Find where the given text appears and provide that cell's center as [x, y] coordinate. 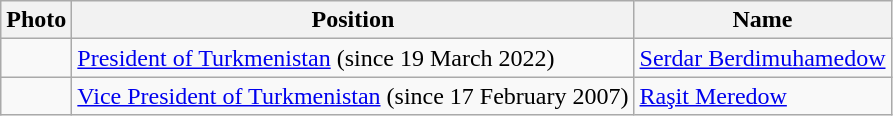
President of Turkmenistan (since 19 March 2022) [353, 58]
Raşit Meredow [762, 96]
Vice President of Turkmenistan (since 17 February 2007) [353, 96]
Serdar Berdimuhamedow [762, 58]
Name [762, 20]
Photo [36, 20]
Position [353, 20]
